Output the (x, y) coordinate of the center of the cell containing the given text.  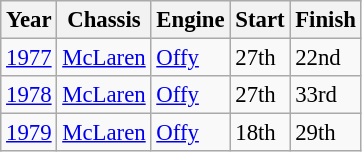
Chassis (104, 20)
18th (260, 133)
33rd (326, 95)
Engine (190, 20)
22nd (326, 58)
Year (29, 20)
Start (260, 20)
1977 (29, 58)
Finish (326, 20)
1978 (29, 95)
1979 (29, 133)
29th (326, 133)
